Return the (X, Y) coordinate for the center point of the cell that contains the specified text.  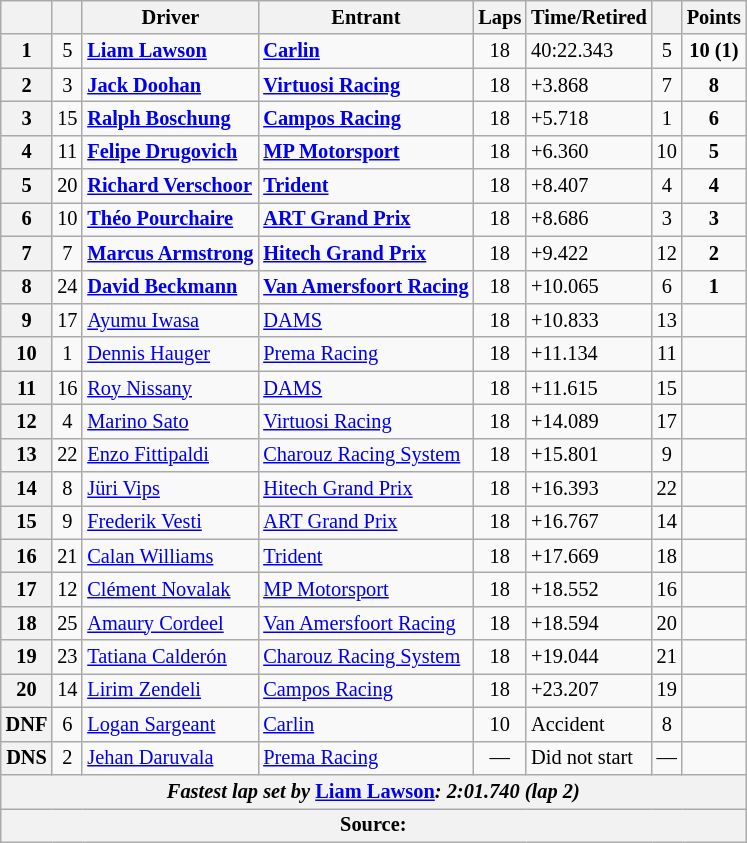
+11.134 (589, 354)
DNS (27, 758)
+10.833 (589, 320)
Tatiana Calderón (170, 657)
David Beckmann (170, 287)
Marino Sato (170, 421)
Amaury Cordeel (170, 623)
Points (714, 17)
+10.065 (589, 287)
+5.718 (589, 118)
Théo Pourchaire (170, 219)
Richard Verschoor (170, 186)
+15.801 (589, 455)
Marcus Armstrong (170, 253)
Logan Sargeant (170, 724)
Felipe Drugovich (170, 152)
Jack Doohan (170, 85)
+8.407 (589, 186)
Lirim Zendeli (170, 690)
Dennis Hauger (170, 354)
Laps (500, 17)
DNF (27, 724)
+19.044 (589, 657)
Calan Williams (170, 556)
Time/Retired (589, 17)
Driver (170, 17)
Roy Nissany (170, 388)
+17.669 (589, 556)
Entrant (366, 17)
Source: (374, 825)
Fastest lap set by Liam Lawson: 2:01.740 (lap 2) (374, 791)
+18.552 (589, 589)
Did not start (589, 758)
+14.089 (589, 421)
25 (67, 623)
+16.767 (589, 522)
40:22.343 (589, 51)
Ralph Boschung (170, 118)
23 (67, 657)
Enzo Fittipaldi (170, 455)
Jehan Daruvala (170, 758)
10 (1) (714, 51)
+9.422 (589, 253)
+18.594 (589, 623)
Jüri Vips (170, 489)
24 (67, 287)
+11.615 (589, 388)
+3.868 (589, 85)
Liam Lawson (170, 51)
+6.360 (589, 152)
+8.686 (589, 219)
Frederik Vesti (170, 522)
Accident (589, 724)
+16.393 (589, 489)
Ayumu Iwasa (170, 320)
+23.207 (589, 690)
Clément Novalak (170, 589)
